Capture the cell that displays the provided text and extract its (x, y) central coordinate. 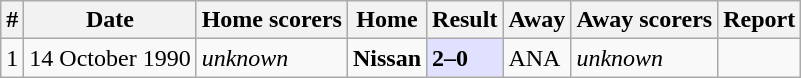
Away (537, 20)
Date (110, 20)
1 (12, 58)
Home (386, 20)
# (12, 20)
Report (760, 20)
14 October 1990 (110, 58)
2–0 (465, 58)
Home scorers (272, 20)
Nissan (386, 58)
ANA (537, 58)
Result (465, 20)
Away scorers (644, 20)
